Return [X, Y] of the center of cell containing provided text 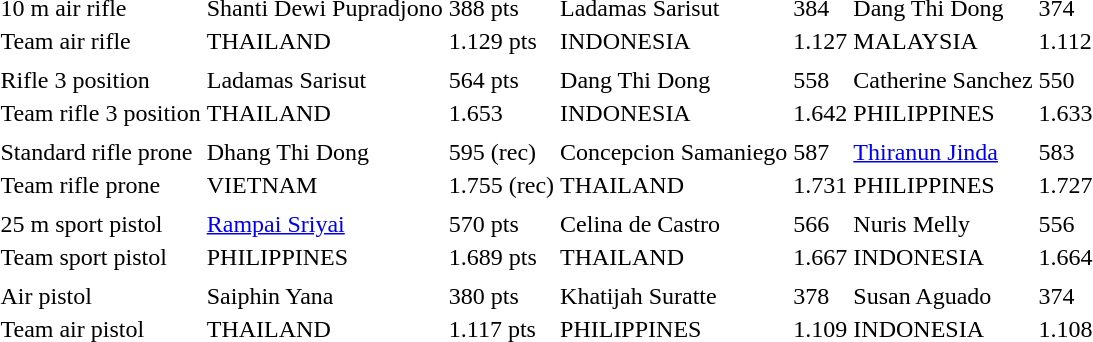
Susan Aguado [943, 296]
1.667 [820, 257]
558 [820, 80]
Dang Thi Dong [674, 80]
595 (rec) [501, 152]
564 pts [501, 80]
Celina de Castro [674, 224]
380 pts [501, 296]
VIETNAM [324, 185]
Nuris Melly [943, 224]
1.642 [820, 113]
1.127 [820, 41]
587 [820, 152]
Thiranun Jinda [943, 152]
Rampai Sriyai [324, 224]
1.731 [820, 185]
Saiphin Yana [324, 296]
570 pts [501, 224]
566 [820, 224]
Concepcion Samaniego [674, 152]
1.755 (rec) [501, 185]
1.689 pts [501, 257]
Dhang Thi Dong [324, 152]
Ladamas Sarisut [324, 80]
1.129 pts [501, 41]
1.653 [501, 113]
Catherine Sanchez [943, 80]
Khatijah Suratte [674, 296]
378 [820, 296]
MALAYSIA [943, 41]
